Output the (X, Y) coordinate of the center of the cell containing the given text.  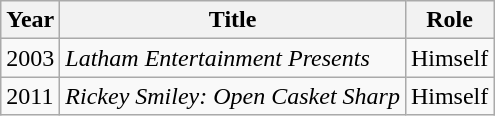
Title (233, 20)
Role (449, 20)
Latham Entertainment Presents (233, 58)
Rickey Smiley: Open Casket Sharp (233, 96)
2003 (30, 58)
2011 (30, 96)
Year (30, 20)
